Scan for the cell matching the given text and deliver its [x, y] coordinate at center. 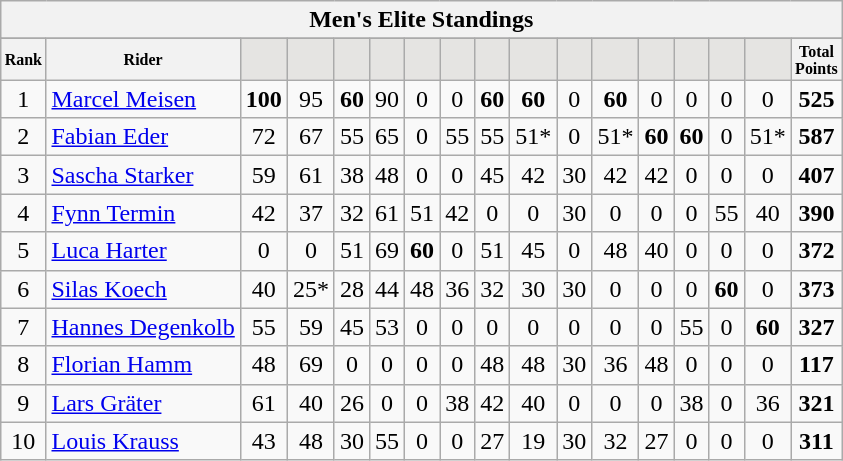
8 [24, 365]
Fynn Termin [143, 213]
90 [386, 99]
7 [24, 327]
Men's Elite Standings [422, 20]
72 [264, 137]
390 [816, 213]
67 [310, 137]
Rank [24, 60]
Marcel Meisen [143, 99]
4 [24, 213]
Luca Harter [143, 251]
587 [816, 137]
Fabian Eder [143, 137]
311 [816, 441]
43 [264, 441]
19 [534, 441]
2 [24, 137]
Hannes Degenkolb [143, 327]
28 [352, 289]
525 [816, 99]
Louis Krauss [143, 441]
321 [816, 403]
95 [310, 99]
44 [386, 289]
Rider [143, 60]
373 [816, 289]
3 [24, 175]
9 [24, 403]
10 [24, 441]
65 [386, 137]
Florian Hamm [143, 365]
37 [310, 213]
Silas Koech [143, 289]
327 [816, 327]
6 [24, 289]
26 [352, 403]
TotalPoints [816, 60]
1 [24, 99]
25* [310, 289]
117 [816, 365]
100 [264, 99]
Lars Gräter [143, 403]
372 [816, 251]
407 [816, 175]
Sascha Starker [143, 175]
5 [24, 251]
53 [386, 327]
